Detect which cell encompasses the target text, then output its [x, y] center coordinate. 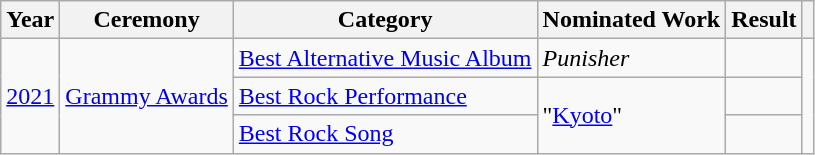
Year [30, 20]
2021 [30, 96]
Category [385, 20]
Ceremony [147, 20]
Best Alternative Music Album [385, 58]
Best Rock Song [385, 134]
Result [764, 20]
Nominated Work [632, 20]
Grammy Awards [147, 96]
Punisher [632, 58]
"Kyoto" [632, 115]
Best Rock Performance [385, 96]
